Detect which cell encompasses the target text, then output its [x, y] center coordinate. 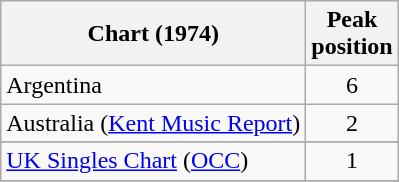
6 [352, 85]
Australia (Kent Music Report) [154, 123]
1 [352, 161]
Argentina [154, 85]
2 [352, 123]
Chart (1974) [154, 34]
UK Singles Chart (OCC) [154, 161]
Peakposition [352, 34]
